Output the [x, y] coordinate of the center of the cell containing the given text.  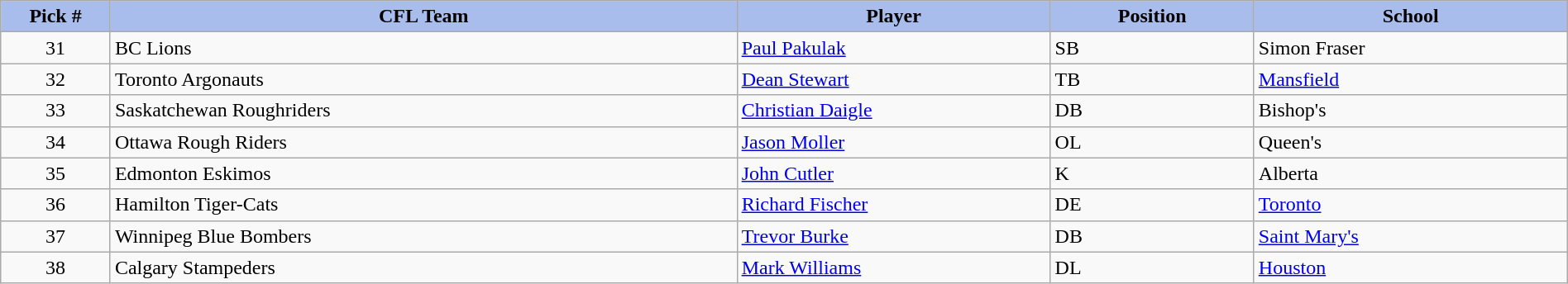
SB [1152, 48]
Player [893, 17]
Bishop's [1411, 111]
DL [1152, 267]
K [1152, 173]
35 [56, 173]
School [1411, 17]
Pick # [56, 17]
Dean Stewart [893, 79]
Saint Mary's [1411, 236]
Saskatchewan Roughriders [423, 111]
Mansfield [1411, 79]
TB [1152, 79]
Edmonton Eskimos [423, 173]
Alberta [1411, 173]
Paul Pakulak [893, 48]
38 [56, 267]
Toronto [1411, 205]
34 [56, 142]
Calgary Stampeders [423, 267]
31 [56, 48]
Christian Daigle [893, 111]
37 [56, 236]
Richard Fischer [893, 205]
Queen's [1411, 142]
32 [56, 79]
Jason Moller [893, 142]
DE [1152, 205]
Mark Williams [893, 267]
John Cutler [893, 173]
36 [56, 205]
Simon Fraser [1411, 48]
Winnipeg Blue Bombers [423, 236]
CFL Team [423, 17]
Trevor Burke [893, 236]
33 [56, 111]
Toronto Argonauts [423, 79]
BC Lions [423, 48]
Hamilton Tiger-Cats [423, 205]
Ottawa Rough Riders [423, 142]
Houston [1411, 267]
Position [1152, 17]
OL [1152, 142]
